Find where the given text appears and provide that cell's center as (x, y) coordinate. 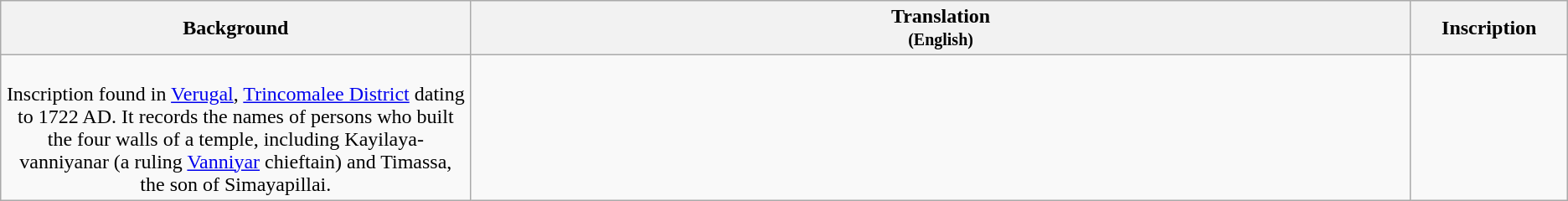
Inscription (1489, 28)
Translation(English) (941, 28)
Background (236, 28)
